For the text-containing cell, return its midpoint in [X, Y] coordinate format. 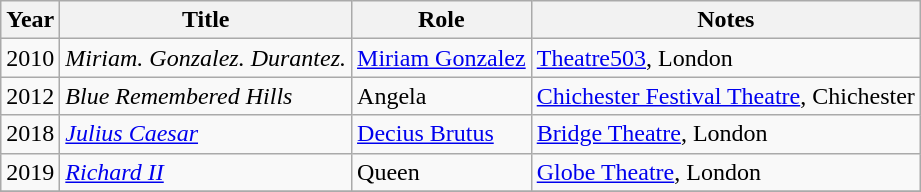
Theatre503, London [726, 58]
Title [206, 20]
Year [30, 20]
Richard II [206, 172]
Role [442, 20]
2018 [30, 134]
2010 [30, 58]
Globe Theatre, London [726, 172]
Chichester Festival Theatre, Chichester [726, 96]
Angela [442, 96]
2019 [30, 172]
Miriam. Gonzalez. Durantez. [206, 58]
2012 [30, 96]
Miriam Gonzalez [442, 58]
Bridge Theatre, London [726, 134]
Decius Brutus [442, 134]
Notes [726, 20]
Julius Caesar [206, 134]
Blue Remembered Hills [206, 96]
Queen [442, 172]
